Detect which cell encompasses the target text, then output its (x, y) center coordinate. 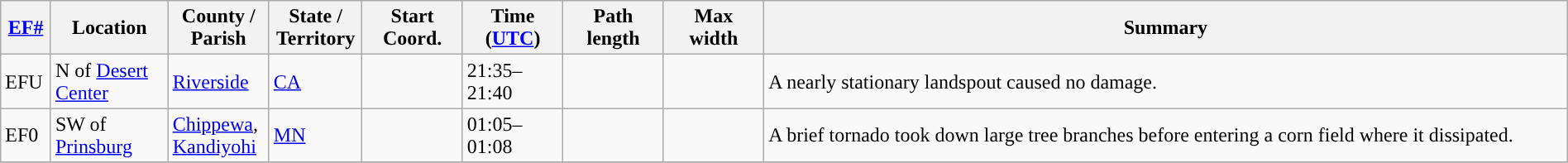
01:05–01:08 (513, 136)
Chippewa, Kandiyohi (218, 136)
EF# (26, 28)
EF0 (26, 136)
EFU (26, 81)
Path length (614, 28)
A nearly stationary landspout caused no damage. (1166, 81)
Summary (1166, 28)
Start Coord. (412, 28)
County / Parish (218, 28)
State / Territory (316, 28)
Time (UTC) (513, 28)
Max width (713, 28)
N of Desert Center (109, 81)
CA (316, 81)
A brief tornado took down large tree branches before entering a corn field where it dissipated. (1166, 136)
Location (109, 28)
MN (316, 136)
21:35–21:40 (513, 81)
Riverside (218, 81)
SW of Prinsburg (109, 136)
